Determine the (x, y) coordinate at the center of the cell enclosing the given text.  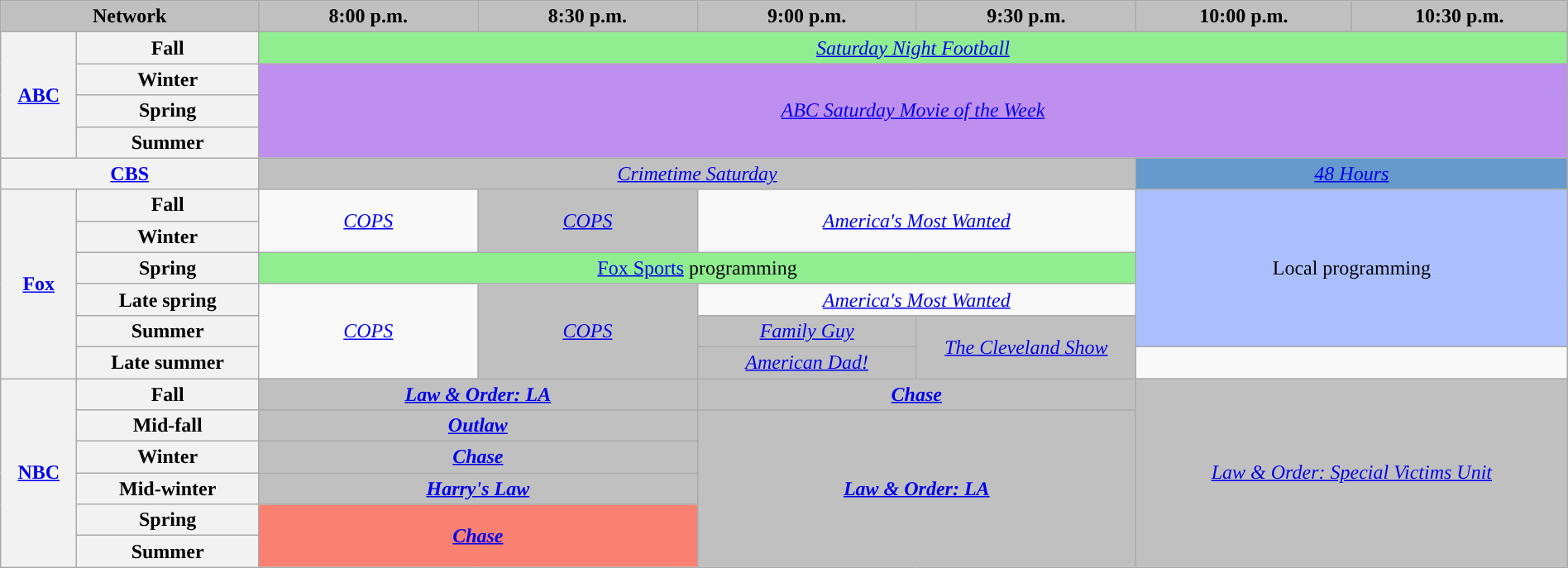
Crimetime Saturday (698, 174)
The Cleveland Show (1025, 346)
Late summer (168, 362)
8:30 p.m. (587, 17)
Fox (39, 284)
CBS (130, 174)
Local programming (1351, 268)
Late spring (168, 299)
Fox Sports programming (698, 268)
ABC (39, 95)
ABC Saturday Movie of the Week (913, 111)
Mid-winter (168, 489)
8:00 p.m. (369, 17)
10:30 p.m. (1459, 17)
Family Guy (807, 331)
Outlaw (478, 426)
Mid-fall (168, 426)
Network (130, 17)
48 Hours (1351, 174)
9:00 p.m. (807, 17)
NBC (39, 473)
Saturday Night Football (913, 48)
American Dad! (807, 362)
9:30 p.m. (1025, 17)
Law & Order: Special Victims Unit (1351, 473)
Harry's Law (478, 489)
10:00 p.m. (1244, 17)
